Return [x, y] of the center of cell containing provided text 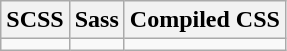
Sass [96, 20]
SCSS [35, 20]
Compiled CSS [204, 20]
